For the text-containing cell, return its midpoint in [x, y] coordinate format. 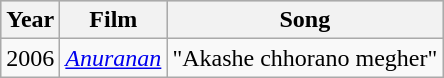
Song [305, 20]
Film [114, 20]
Year [30, 20]
"Akashe chhorano megher" [305, 58]
2006 [30, 58]
Anuranan [114, 58]
